Return the (X, Y) coordinate for the center point of the cell that contains the specified text.  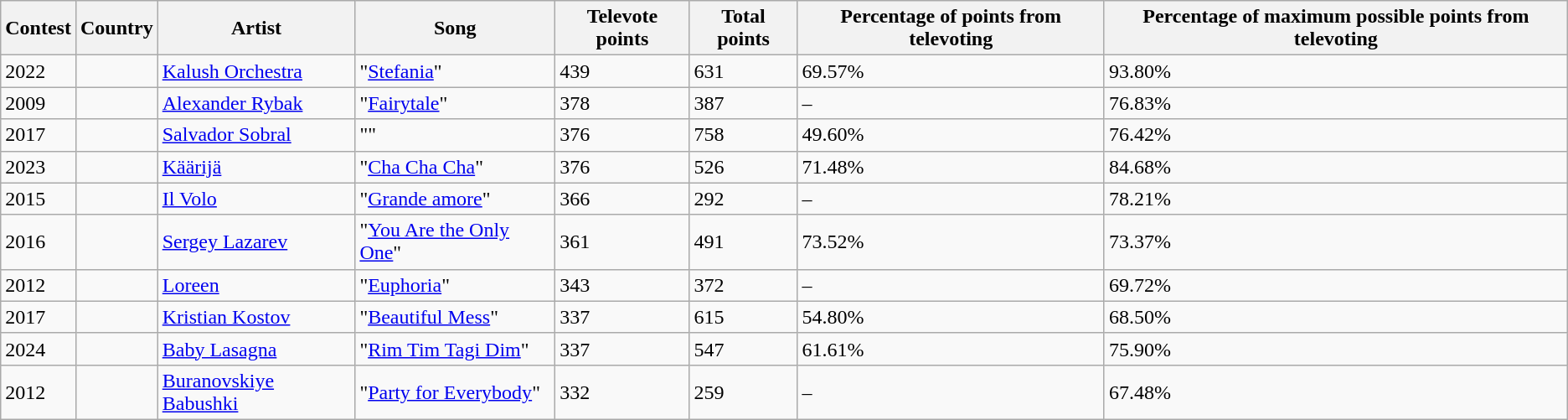
Loreen (256, 285)
Percentage of maximum possible points from televoting (1335, 29)
"Stefania" (456, 71)
547 (744, 349)
332 (622, 392)
Song (456, 29)
68.50% (1335, 317)
491 (744, 241)
387 (744, 103)
54.80% (951, 317)
2009 (39, 103)
"Euphoria" (456, 285)
Contest (39, 29)
Buranovskiye Babushki (256, 392)
292 (744, 199)
526 (744, 167)
Percentage of points from televoting (951, 29)
Televote points (622, 29)
"Fairytale" (456, 103)
2024 (39, 349)
73.52% (951, 241)
61.61% (951, 349)
Salvador Sobral (256, 135)
Kristian Kostov (256, 317)
78.21% (1335, 199)
Country (116, 29)
75.90% (1335, 349)
69.57% (951, 71)
Alexander Rybak (256, 103)
259 (744, 392)
69.72% (1335, 285)
439 (622, 71)
2015 (39, 199)
615 (744, 317)
366 (622, 199)
372 (744, 285)
2023 (39, 167)
"Beautiful Mess" (456, 317)
"Grande amore" (456, 199)
343 (622, 285)
Baby Lasagna (256, 349)
76.42% (1335, 135)
93.80% (1335, 71)
"Cha Cha Cha" (456, 167)
Sergey Lazarev (256, 241)
76.83% (1335, 103)
Käärijä (256, 167)
631 (744, 71)
67.48% (1335, 392)
361 (622, 241)
73.37% (1335, 241)
Il Volo (256, 199)
"" (456, 135)
Total points (744, 29)
"Rim Tim Tagi Dim" (456, 349)
758 (744, 135)
Artist (256, 29)
71.48% (951, 167)
84.68% (1335, 167)
"Party for Everybody" (456, 392)
378 (622, 103)
Kalush Orchestra (256, 71)
49.60% (951, 135)
2022 (39, 71)
2016 (39, 241)
"You Are the Only One" (456, 241)
